Return [X, Y] of the center of cell containing provided text 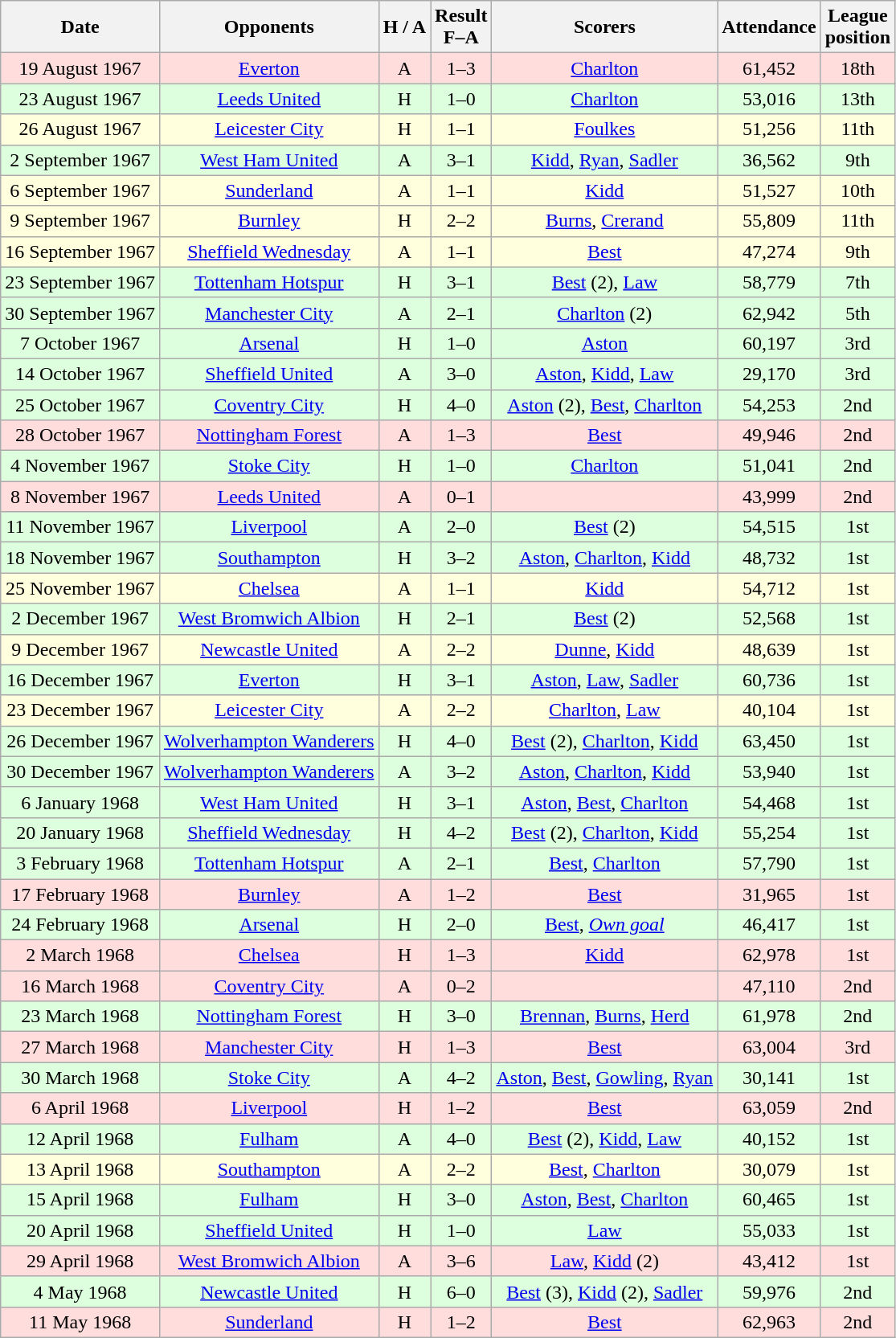
51,256 [769, 129]
58,779 [769, 282]
3–6 [461, 1261]
Best (2), Kidd, Law [604, 1139]
Aston, Law, Sadler [604, 680]
Aston, Best, Gowling, Ryan [604, 1078]
12 April 1968 [80, 1139]
54,515 [769, 527]
Aston [604, 343]
14 October 1967 [80, 374]
Kidd, Ryan, Sadler [604, 160]
62,978 [769, 955]
6 April 1968 [80, 1108]
Dunne, Kidd [604, 649]
36,562 [769, 160]
54,712 [769, 588]
62,963 [769, 1322]
9 December 1967 [80, 649]
ResultF–A [461, 27]
Burns, Crerand [604, 221]
Charlton, Law [604, 710]
51,041 [769, 466]
47,110 [769, 986]
55,033 [769, 1230]
48,639 [769, 649]
18 November 1967 [80, 558]
20 April 1968 [80, 1230]
54,253 [769, 404]
16 September 1967 [80, 252]
59,976 [769, 1291]
Charlton (2) [604, 313]
30,141 [769, 1078]
Brennan, Burns, Herd [604, 1017]
17 February 1968 [80, 894]
49,946 [769, 436]
30,079 [769, 1169]
26 December 1967 [80, 741]
43,999 [769, 497]
54,468 [769, 802]
7 October 1967 [80, 343]
Best, Own goal [604, 925]
25 October 1967 [80, 404]
53,940 [769, 771]
47,274 [769, 252]
16 December 1967 [80, 680]
Foulkes [604, 129]
23 March 1968 [80, 1017]
25 November 1967 [80, 588]
63,059 [769, 1108]
7th [857, 282]
18th [857, 68]
31,965 [769, 894]
23 August 1967 [80, 99]
Best (3), Kidd (2), Sadler [604, 1291]
62,942 [769, 313]
29 April 1968 [80, 1261]
11 May 1968 [80, 1322]
15 April 1968 [80, 1200]
3 February 1968 [80, 863]
26 August 1967 [80, 129]
55,809 [769, 221]
23 December 1967 [80, 710]
6–0 [461, 1291]
30 September 1967 [80, 313]
29,170 [769, 374]
10th [857, 190]
57,790 [769, 863]
9 September 1967 [80, 221]
H / A [404, 27]
8 November 1967 [80, 497]
11 November 1967 [80, 527]
5th [857, 313]
4 November 1967 [80, 466]
Scorers [604, 27]
61,978 [769, 1017]
Opponents [268, 27]
4 May 1968 [80, 1291]
2 September 1967 [80, 160]
60,736 [769, 680]
0–2 [461, 986]
Date [80, 27]
61,452 [769, 68]
19 August 1967 [80, 68]
53,016 [769, 99]
51,527 [769, 190]
23 September 1967 [80, 282]
30 March 1968 [80, 1078]
6 January 1968 [80, 802]
Aston, Kidd, Law [604, 374]
27 March 1968 [80, 1047]
60,197 [769, 343]
6 September 1967 [80, 190]
48,732 [769, 558]
46,417 [769, 925]
Leagueposition [857, 27]
40,104 [769, 710]
0–1 [461, 497]
60,465 [769, 1200]
Attendance [769, 27]
24 February 1968 [80, 925]
16 March 1968 [80, 986]
40,152 [769, 1139]
2 December 1967 [80, 619]
20 January 1968 [80, 833]
30 December 1967 [80, 771]
63,004 [769, 1047]
Best (2), Law [604, 282]
13 April 1968 [80, 1169]
Aston (2), Best, Charlton [604, 404]
28 October 1967 [80, 436]
52,568 [769, 619]
Law [604, 1230]
13th [857, 99]
Law, Kidd (2) [604, 1261]
43,412 [769, 1261]
63,450 [769, 741]
2 March 1968 [80, 955]
55,254 [769, 833]
